Locate the cell with the specified text and output its [x, y] center coordinate. 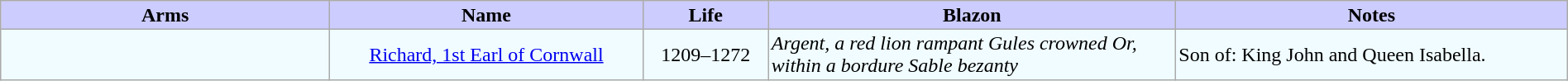
Life [705, 15]
Name [486, 15]
Son of: King John and Queen Isabella. [1372, 55]
Richard, 1st Earl of Cornwall [486, 55]
Notes [1372, 15]
Blazon [973, 15]
Arms [165, 15]
1209–1272 [705, 55]
Argent, a red lion rampant Gules crowned Or, within a bordure Sable bezanty [973, 55]
